Output the [X, Y] coordinate of the center of the cell containing the given text.  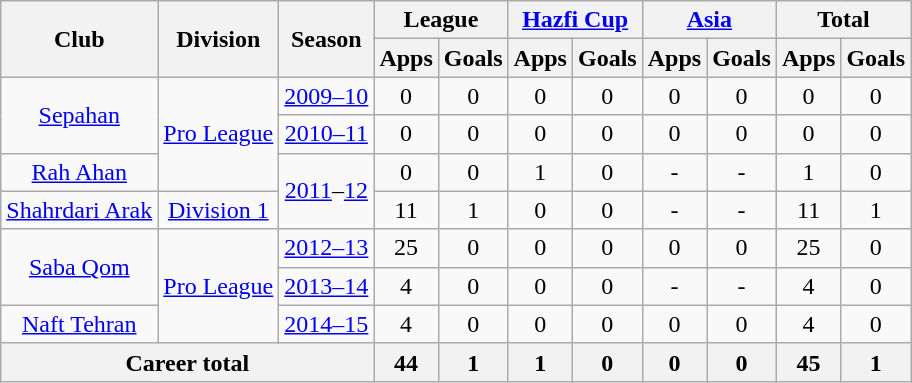
Season [326, 39]
2009–10 [326, 96]
Shahrdari Arak [80, 210]
Total [843, 20]
2012–13 [326, 248]
Division 1 [218, 210]
League [441, 20]
Sepahan [80, 115]
Hazfi Cup [575, 20]
Career total [188, 362]
2010–11 [326, 134]
2011–12 [326, 191]
2013–14 [326, 286]
Asia [709, 20]
Saba Qom [80, 267]
Naft Tehran [80, 324]
45 [808, 362]
Division [218, 39]
2014–15 [326, 324]
Club [80, 39]
Rah Ahan [80, 172]
44 [406, 362]
